Capture the cell that displays the provided text and extract its (X, Y) central coordinate. 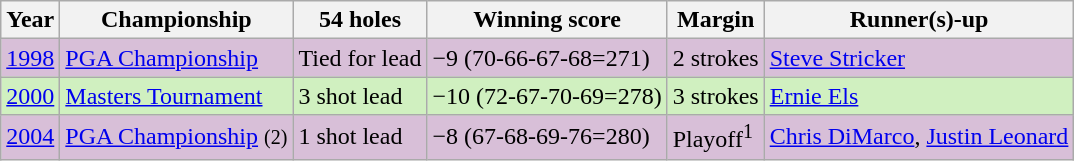
Chris DiMarco, Justin Leonard (919, 138)
Ernie Els (919, 96)
1998 (30, 58)
2 strokes (716, 58)
3 shot lead (360, 96)
Year (30, 20)
Steve Stricker (919, 58)
−10 (72-67-70-69=278) (547, 96)
Masters Tournament (176, 96)
−8 (67-68-69-76=280) (547, 138)
2004 (30, 138)
Runner(s)-up (919, 20)
2000 (30, 96)
Tied for lead (360, 58)
−9 (70-66-67-68=271) (547, 58)
PGA Championship (176, 58)
PGA Championship (2) (176, 138)
Playoff1 (716, 138)
Winning score (547, 20)
3 strokes (716, 96)
1 shot lead (360, 138)
Championship (176, 20)
Margin (716, 20)
54 holes (360, 20)
